Detect which cell encompasses the target text, then output its (X, Y) center coordinate. 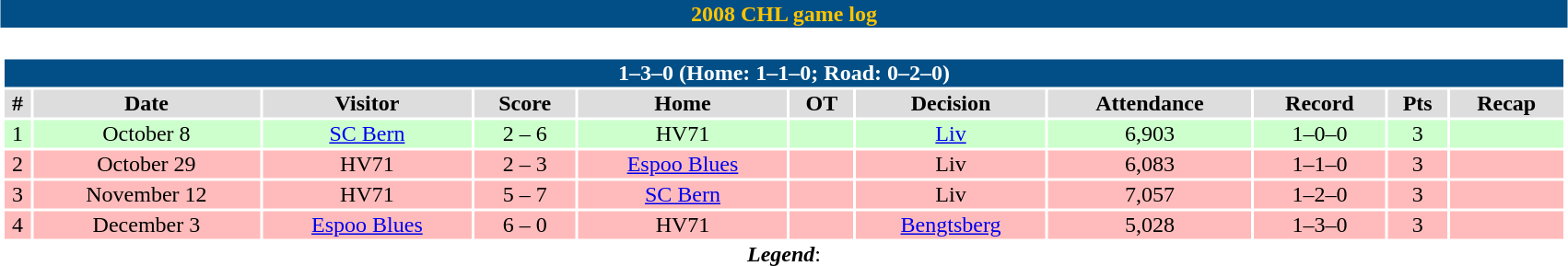
1–1–0 (1319, 165)
6 – 0 (525, 226)
Decision (951, 104)
5 – 7 (525, 194)
6,903 (1150, 133)
1–2–0 (1319, 194)
Recap (1507, 104)
Home (684, 104)
2 – 3 (525, 165)
October 29 (146, 165)
4 (17, 226)
Attendance (1150, 104)
October 8 (146, 133)
2 – 6 (525, 133)
Date (146, 104)
Bengtsberg (951, 226)
Visitor (367, 104)
# (17, 104)
7,057 (1150, 194)
November 12 (146, 194)
Pts (1418, 104)
5,028 (1150, 226)
December 3 (146, 226)
2 (17, 165)
1–3–0 (1319, 226)
Record (1319, 104)
OT (822, 104)
1–0–0 (1319, 133)
Score (525, 104)
1–3–0 (Home: 1–1–0; Road: 0–2–0) (783, 73)
1 (17, 133)
6,083 (1150, 165)
2008 CHL game log (784, 14)
